Capture the cell that displays the provided text and extract its [X, Y] central coordinate. 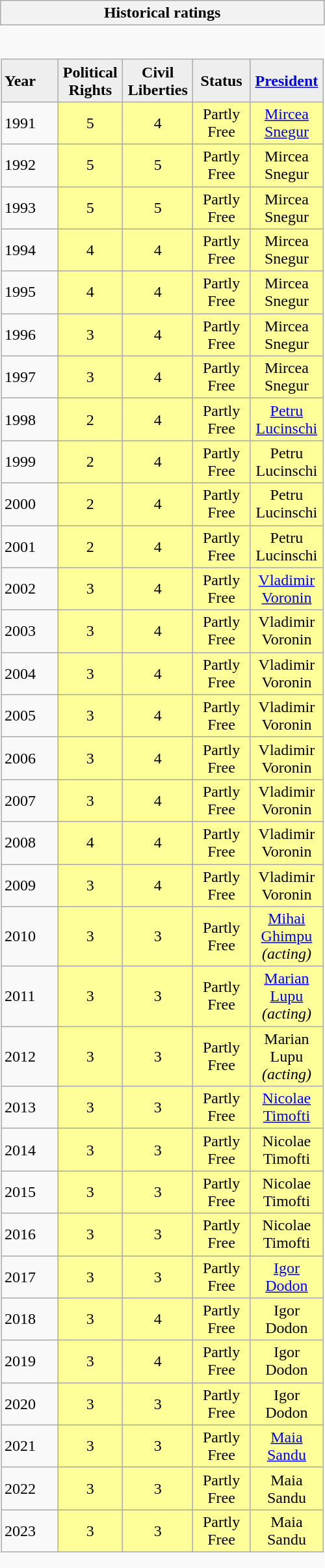
1995 [30, 293]
2007 [30, 801]
2013 [30, 1108]
2002 [30, 588]
2019 [30, 1362]
2010 [30, 937]
Status [221, 81]
2012 [30, 1056]
2018 [30, 1319]
2011 [30, 997]
2022 [30, 1488]
2015 [30, 1192]
2001 [30, 547]
2004 [30, 673]
Historical ratings [162, 13]
2008 [30, 842]
1992 [30, 165]
2014 [30, 1149]
Year [30, 81]
1994 [30, 250]
2016 [30, 1234]
2005 [30, 716]
1991 [30, 122]
1998 [30, 419]
2023 [30, 1531]
2020 [30, 1403]
1999 [30, 462]
Mihai Ghimpu (acting) [286, 937]
1996 [30, 335]
2000 [30, 504]
President [286, 81]
2021 [30, 1446]
Political Rights [90, 81]
1997 [30, 378]
2003 [30, 631]
2009 [30, 885]
1993 [30, 207]
2017 [30, 1277]
Civil Liberties [158, 81]
2006 [30, 758]
